Output the (X, Y) coordinate of the center of the cell containing the given text.  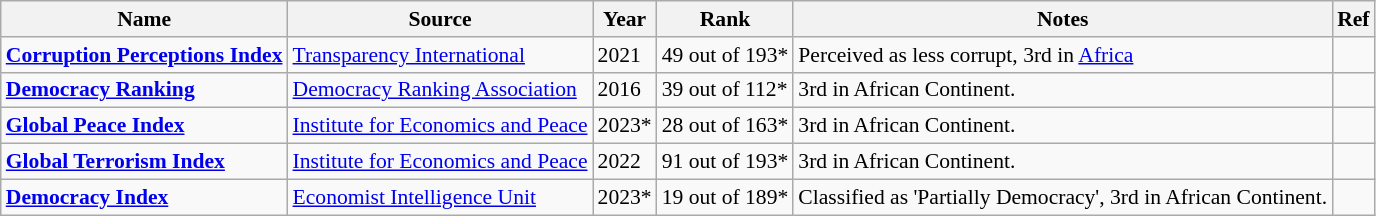
2021 (625, 55)
Democracy Ranking Association (440, 90)
Year (625, 19)
Democracy Index (144, 197)
Source (440, 19)
Notes (1062, 19)
Economist Intelligence Unit (440, 197)
2016 (625, 90)
Global Terrorism Index (144, 162)
28 out of 163* (726, 126)
Name (144, 19)
Classified as 'Partially Democracy', 3rd in African Continent. (1062, 197)
Transparency International (440, 55)
Democracy Ranking (144, 90)
Global Peace Index (144, 126)
91 out of 193* (726, 162)
2022 (625, 162)
19 out of 189* (726, 197)
39 out of 112* (726, 90)
Ref (1353, 19)
49 out of 193* (726, 55)
Perceived as less corrupt, 3rd in Africa (1062, 55)
Corruption Perceptions Index (144, 55)
Rank (726, 19)
